From the cell containing the given text, extract its center point as [X, Y] coordinate. 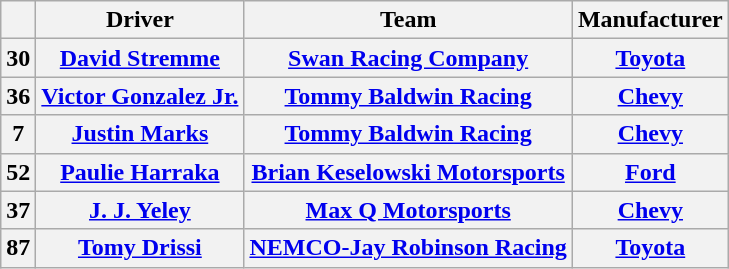
Justin Marks [140, 134]
Tomy Drissi [140, 248]
Swan Racing Company [408, 58]
52 [18, 172]
87 [18, 248]
30 [18, 58]
NEMCO-Jay Robinson Racing [408, 248]
36 [18, 96]
37 [18, 210]
Brian Keselowski Motorsports [408, 172]
Team [408, 20]
David Stremme [140, 58]
Victor Gonzalez Jr. [140, 96]
Max Q Motorsports [408, 210]
Paulie Harraka [140, 172]
Ford [650, 172]
J. J. Yeley [140, 210]
7 [18, 134]
Driver [140, 20]
Manufacturer [650, 20]
